Detect which cell encompasses the target text, then output its [X, Y] center coordinate. 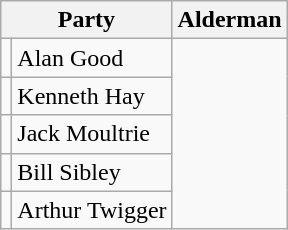
Arthur Twigger [92, 210]
Alderman [230, 20]
Jack Moultrie [92, 134]
Alan Good [92, 58]
Kenneth Hay [92, 96]
Bill Sibley [92, 172]
Party [86, 20]
